Provide the (x, y) coordinate of the cell's center where the given text is located.  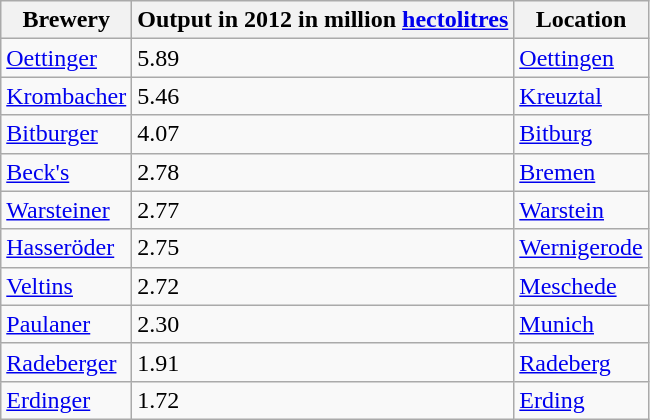
Bitburger (66, 134)
1.91 (323, 362)
2.72 (323, 286)
Erdinger (66, 400)
Warsteiner (66, 210)
5.46 (323, 96)
4.07 (323, 134)
Meschede (581, 286)
Wernigerode (581, 248)
Oettinger (66, 58)
Warstein (581, 210)
Munich (581, 324)
Erding (581, 400)
Paulaner (66, 324)
1.72 (323, 400)
2.77 (323, 210)
2.78 (323, 172)
Bremen (581, 172)
2.75 (323, 248)
Location (581, 20)
Hasseröder (66, 248)
5.89 (323, 58)
Veltins (66, 286)
Krombacher (66, 96)
Bitburg (581, 134)
Radeberger (66, 362)
Radeberg (581, 362)
Brewery (66, 20)
Kreuztal (581, 96)
Output in 2012 in million hectolitres (323, 20)
2.30 (323, 324)
Beck's (66, 172)
Oettingen (581, 58)
